Locate the cell with the specified text and output its [x, y] center coordinate. 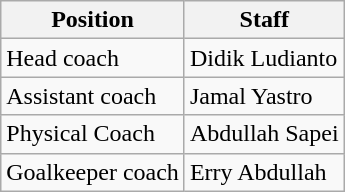
Erry Abdullah [264, 172]
Jamal Yastro [264, 96]
Goalkeeper coach [93, 172]
Abdullah Sapei [264, 134]
Staff [264, 20]
Didik Ludianto [264, 58]
Position [93, 20]
Physical Coach [93, 134]
Head coach [93, 58]
Assistant coach [93, 96]
